Find where the given text appears and provide that cell's center as (x, y) coordinate. 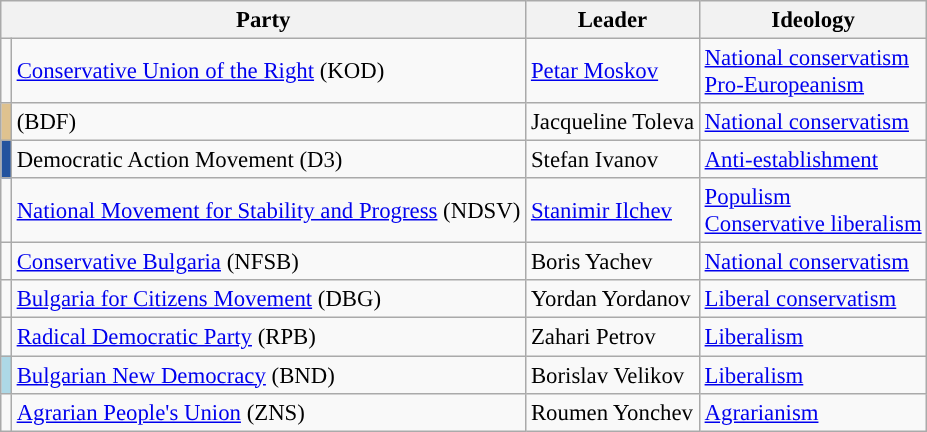
Party (264, 20)
Stefan Ivanov (613, 160)
PopulismConservative liberalism (813, 210)
Democratic Action Movement (D3) (268, 160)
Roumen Yonchev (613, 412)
Ideology (813, 20)
Stanimir Ilchev (613, 210)
Radical Democratic Party (RPB) (268, 337)
National conservatismPro-Europeanism (813, 72)
Bulgaria for Citizens Movement (DBG) (268, 299)
Zahari Petrov (613, 337)
Jacqueline Toleva (613, 122)
Bulgarian New Democracy (BND) (268, 375)
(BDF) (268, 122)
Yordan Yordanov (613, 299)
Liberal conservatism (813, 299)
Conservative Union of the Right (KOD) (268, 72)
National Movement for Stability and Progress (NDSV) (268, 210)
Boris Yachev (613, 262)
Agrarianism (813, 412)
Petar Moskov (613, 72)
Agrarian People's Union (ZNS) (268, 412)
Anti-establishment (813, 160)
Borislav Velikov (613, 375)
Leader (613, 20)
Conservative Bulgaria (NFSB) (268, 262)
